Provide the [X, Y] coordinate of the cell's center where the given text is located.  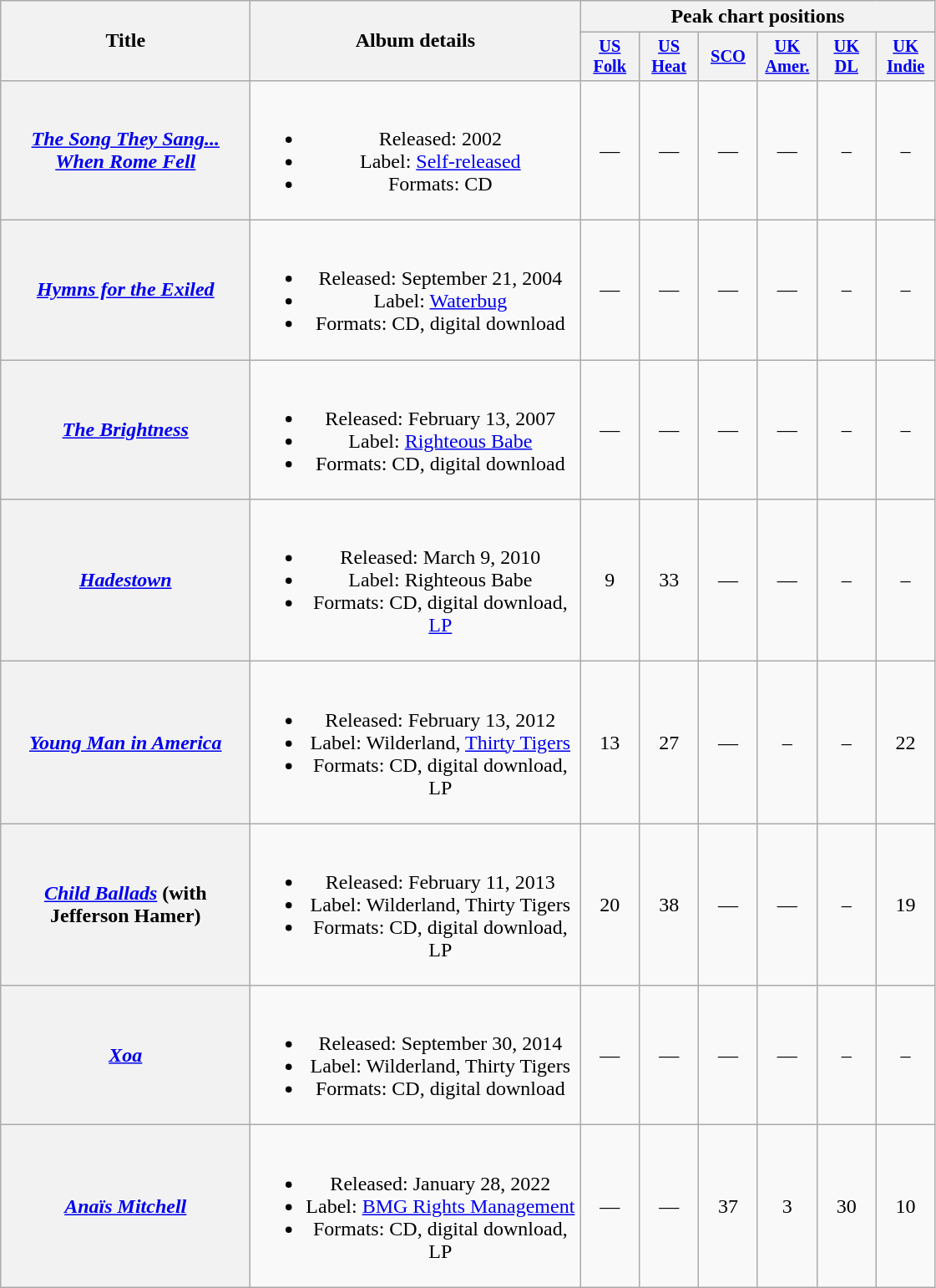
UKDL [847, 57]
USFolk [610, 57]
Hadestown [125, 581]
Released: 2002Label: Self-releasedFormats: CD [416, 150]
37 [728, 1206]
27 [670, 743]
The Song They Sang... When Rome Fell [125, 150]
The Brightness [125, 429]
Hymns for the Exiled [125, 291]
Title [125, 41]
Released: September 21, 2004Label: WaterbugFormats: CD, digital download [416, 291]
Young Man in America [125, 743]
Released: February 13, 2007Label: Righteous BabeFormats: CD, digital download [416, 429]
9 [610, 581]
UKAmer. [787, 57]
Released: February 11, 2013Label: Wilderland, Thirty TigersFormats: CD, digital download, LP [416, 905]
Anaïs Mitchell [125, 1206]
13 [610, 743]
22 [905, 743]
Released: September 30, 2014Label: Wilderland, Thirty TigersFormats: CD, digital download [416, 1056]
Released: March 9, 2010Label: Righteous BabeFormats: CD, digital download, LP [416, 581]
38 [670, 905]
Peak chart positions [758, 17]
3 [787, 1206]
20 [610, 905]
Xoa [125, 1056]
SCO [728, 57]
19 [905, 905]
Album details [416, 41]
33 [670, 581]
Released: January 28, 2022Label: BMG Rights ManagementFormats: CD, digital download, LP [416, 1206]
10 [905, 1206]
USHeat [670, 57]
Released: February 13, 2012Label: Wilderland, Thirty TigersFormats: CD, digital download, LP [416, 743]
30 [847, 1206]
Child Ballads (with Jefferson Hamer) [125, 905]
UKIndie [905, 57]
